Pinpoint the cell where the given text exists, returning its [X, Y] midpoint coordinate. 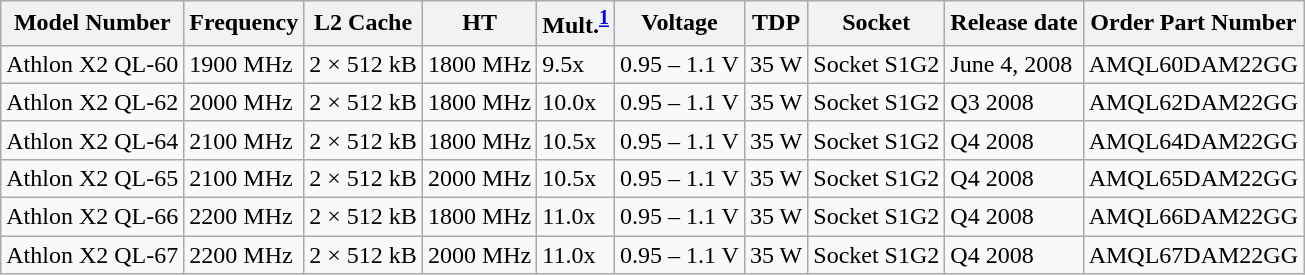
Athlon X2 QL-67 [92, 255]
AMQL60DAM22GG [1193, 64]
Model Number [92, 24]
AMQL64DAM22GG [1193, 140]
1900 MHz [244, 64]
Athlon X2 QL-60 [92, 64]
Athlon X2 QL-65 [92, 178]
AMQL67DAM22GG [1193, 255]
9.5x [576, 64]
HT [479, 24]
Frequency [244, 24]
AMQL62DAM22GG [1193, 102]
Socket [876, 24]
TDP [776, 24]
Voltage [680, 24]
June 4, 2008 [1014, 64]
Release date [1014, 24]
10.0x [576, 102]
Order Part Number [1193, 24]
Athlon X2 QL-64 [92, 140]
AMQL66DAM22GG [1193, 217]
Athlon X2 QL-66 [92, 217]
Q3 2008 [1014, 102]
L2 Cache [364, 24]
AMQL65DAM22GG [1193, 178]
Mult.1 [576, 24]
Athlon X2 QL-62 [92, 102]
